Extract the (x, y) coordinate from the center of the cell holding the provided text.  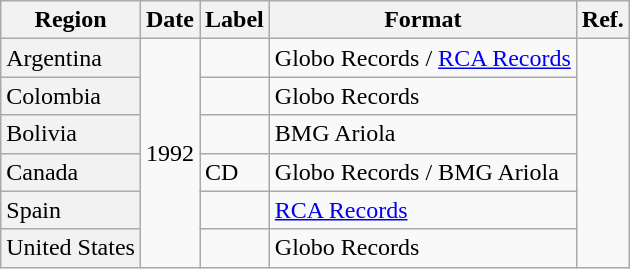
Region (71, 20)
Ref. (602, 20)
BMG Ariola (422, 134)
Bolivia (71, 134)
Format (422, 20)
Globo Records / RCA Records (422, 58)
Colombia (71, 96)
Spain (71, 210)
Date (170, 20)
1992 (170, 153)
CD (235, 172)
United States (71, 248)
Canada (71, 172)
Globo Records / BMG Ariola (422, 172)
Label (235, 20)
RCA Records (422, 210)
Argentina (71, 58)
